Return the (X, Y) coordinate for the center point of the cell that contains the specified text.  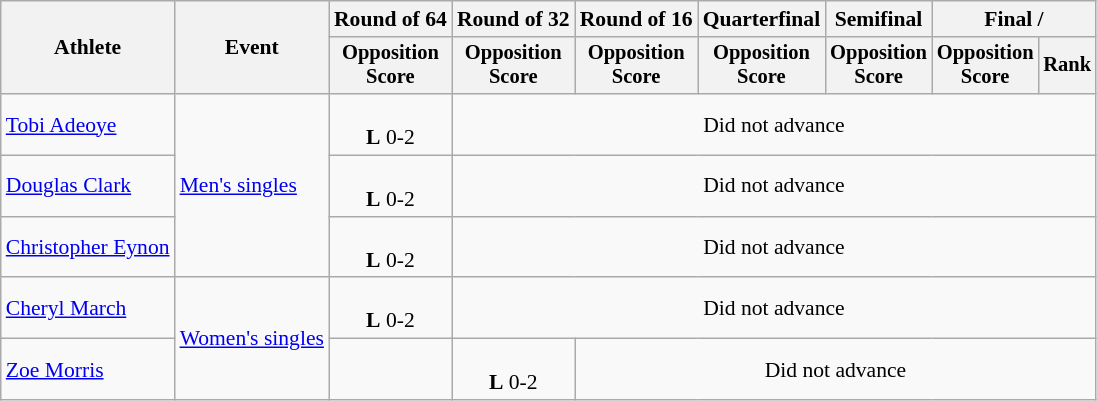
Tobi Adeoye (88, 124)
Women's singles (252, 339)
Round of 16 (636, 19)
Christopher Eynon (88, 248)
Final / (1014, 19)
Round of 32 (514, 19)
Zoe Morris (88, 370)
Quarterfinal (762, 19)
Cheryl March (88, 308)
Men's singles (252, 186)
Douglas Clark (88, 186)
Athlete (88, 48)
Semifinal (878, 19)
Event (252, 48)
Round of 64 (390, 19)
Rank (1067, 66)
